Scan for the cell matching the given text and deliver its [X, Y] coordinate at center. 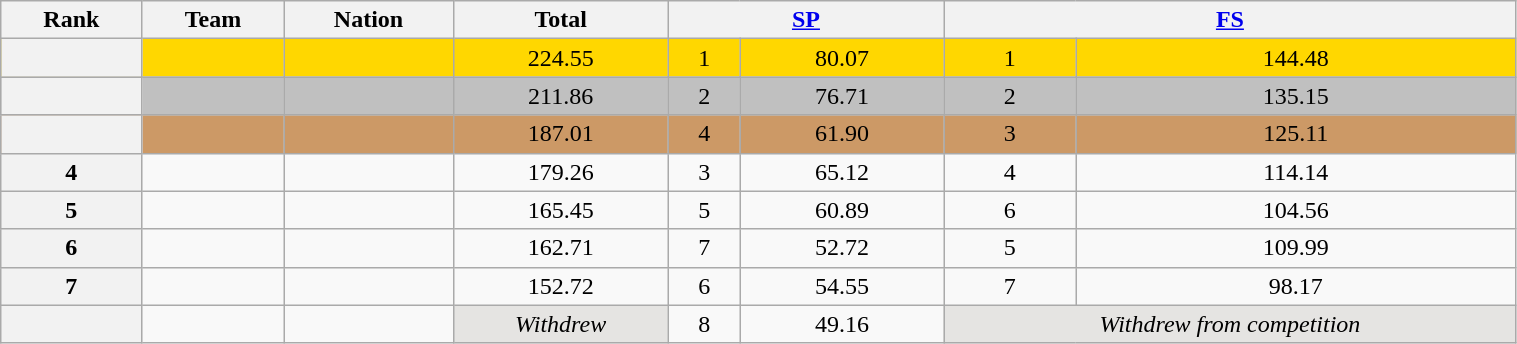
109.99 [1296, 248]
104.56 [1296, 210]
187.01 [560, 134]
144.48 [1296, 58]
SP [806, 20]
49.16 [842, 324]
61.90 [842, 134]
52.72 [842, 248]
165.45 [560, 210]
8 [704, 324]
Nation [368, 20]
80.07 [842, 58]
Withdrew [560, 324]
135.15 [1296, 96]
125.11 [1296, 134]
54.55 [842, 286]
224.55 [560, 58]
162.71 [560, 248]
60.89 [842, 210]
65.12 [842, 172]
FS [1230, 20]
Withdrew from competition [1230, 324]
Total [560, 20]
Rank [72, 20]
98.17 [1296, 286]
76.71 [842, 96]
152.72 [560, 286]
179.26 [560, 172]
114.14 [1296, 172]
211.86 [560, 96]
Team [213, 20]
